Detect which cell encompasses the target text, then output its [x, y] center coordinate. 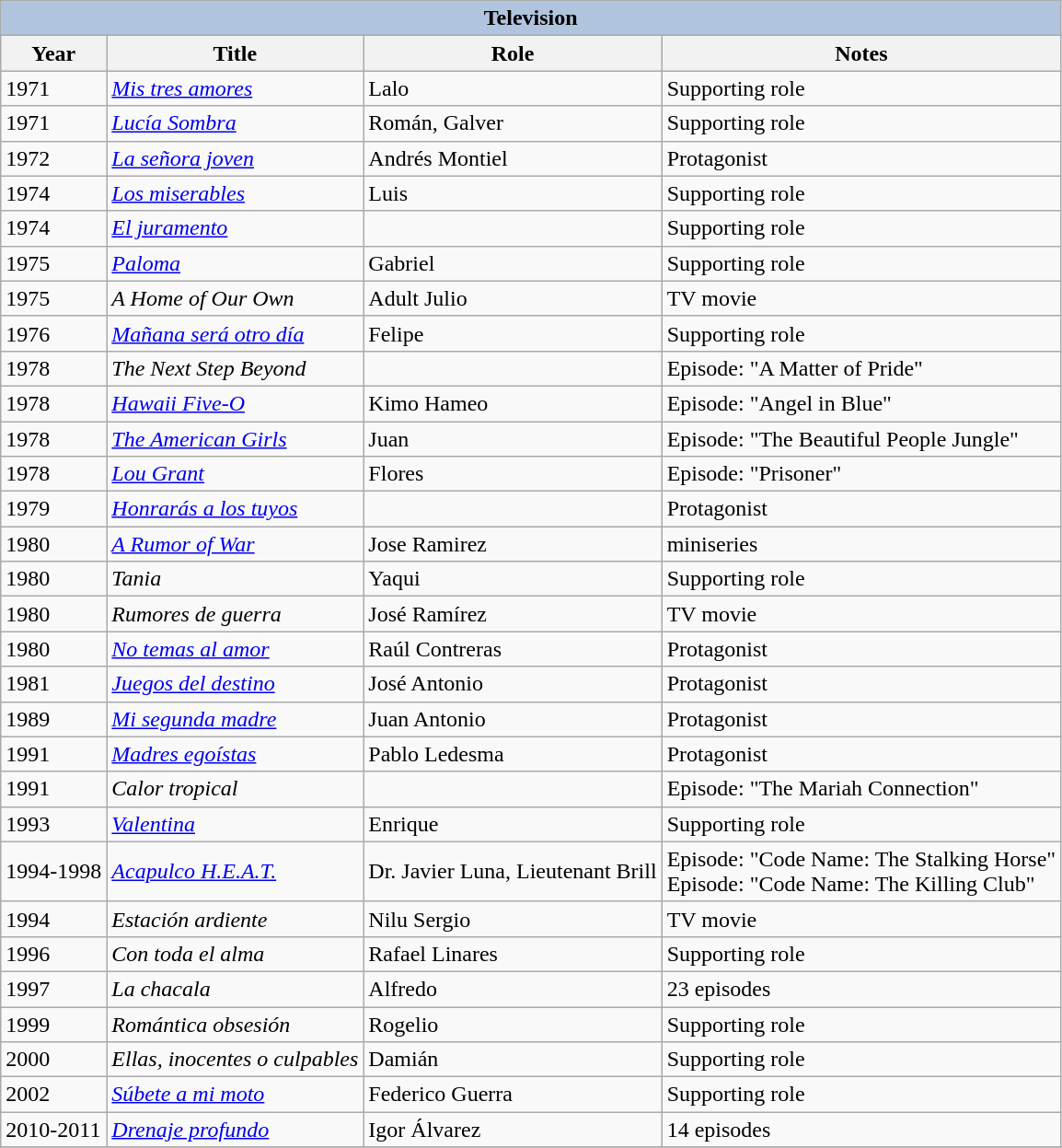
Hawaii Five-O [236, 403]
Andrés Montiel [513, 158]
14 episodes [861, 1130]
1976 [53, 333]
A Rumor of War [236, 544]
Juegos del destino [236, 684]
Television [531, 18]
Mañana será otro día [236, 333]
Enrique [513, 824]
Tania [236, 579]
The Next Step Beyond [236, 368]
Damián [513, 1060]
1972 [53, 158]
Igor Álvarez [513, 1130]
1996 [53, 954]
Felipe [513, 333]
Episode: "Code Name: The Stalking Horse"Episode: "Code Name: The Killing Club" [861, 871]
Luis [513, 193]
Ellas, inocentes o culpables [236, 1060]
23 episodes [861, 989]
Raúl Contreras [513, 649]
Mi segunda madre [236, 719]
Lou Grant [236, 474]
2002 [53, 1095]
Juan [513, 439]
Rumores de guerra [236, 614]
Nilu Sergio [513, 919]
Notes [861, 53]
Drenaje profundo [236, 1130]
Role [513, 53]
Lucía Sombra [236, 123]
Federico Guerra [513, 1095]
Rogelio [513, 1025]
miniseries [861, 544]
La chacala [236, 989]
1994-1998 [53, 871]
Mis tres amores [236, 88]
La señora joven [236, 158]
Gabriel [513, 263]
2000 [53, 1060]
José Antonio [513, 684]
Episode: "A Matter of Pride" [861, 368]
Dr. Javier Luna, Lieutenant Brill [513, 871]
1993 [53, 824]
José Ramírez [513, 614]
1989 [53, 719]
Honrarás a los tuyos [236, 509]
Jose Ramirez [513, 544]
Súbete a mi moto [236, 1095]
Adult Julio [513, 298]
Juan Antonio [513, 719]
Con toda el alma [236, 954]
1981 [53, 684]
Calor tropical [236, 789]
Acapulco H.E.A.T. [236, 871]
Valentina [236, 824]
1994 [53, 919]
The American Girls [236, 439]
Los miserables [236, 193]
Year [53, 53]
Title [236, 53]
1997 [53, 989]
Rafael Linares [513, 954]
Pablo Ledesma [513, 754]
Estación ardiente [236, 919]
1999 [53, 1025]
Paloma [236, 263]
Madres egoístas [236, 754]
No temas al amor [236, 649]
Lalo [513, 88]
Episode: "The Mariah Connection" [861, 789]
El juramento [236, 228]
Yaqui [513, 579]
Kimo Hameo [513, 403]
Episode: "Prisoner" [861, 474]
Román, Galver [513, 123]
Episode: "Angel in Blue" [861, 403]
A Home of Our Own [236, 298]
2010-2011 [53, 1130]
Flores [513, 474]
Episode: "The Beautiful People Jungle" [861, 439]
1979 [53, 509]
Alfredo [513, 989]
Romántica obsesión [236, 1025]
